From the cell containing the given text, extract its center point as [X, Y] coordinate. 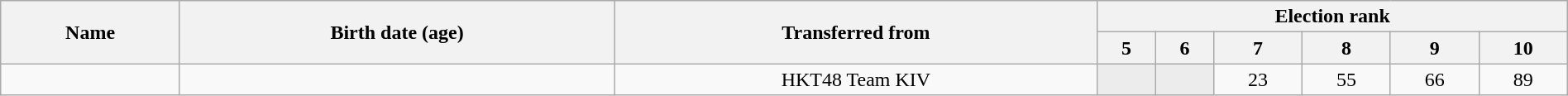
89 [1523, 79]
5 [1126, 48]
23 [1259, 79]
6 [1184, 48]
Name [91, 32]
55 [1346, 79]
HKT48 Team KIV [856, 79]
Birth date (age) [397, 32]
9 [1434, 48]
8 [1346, 48]
10 [1523, 48]
7 [1259, 48]
Transferred from [856, 32]
66 [1434, 79]
Election rank [1332, 17]
